Find where the given text appears and provide that cell's center as (X, Y) coordinate. 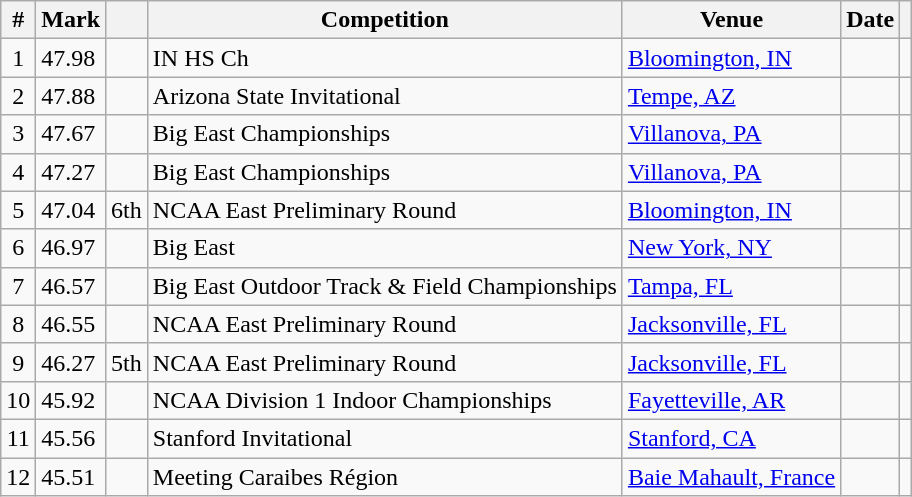
Mark (71, 20)
47.04 (71, 210)
47.98 (71, 58)
2 (18, 96)
Baie Mahault, France (731, 477)
10 (18, 400)
8 (18, 324)
1 (18, 58)
Meeting Caraibes Région (384, 477)
9 (18, 362)
Stanford Invitational (384, 438)
47.88 (71, 96)
5 (18, 210)
47.27 (71, 172)
12 (18, 477)
Big East Outdoor Track & Field Championships (384, 286)
46.55 (71, 324)
45.56 (71, 438)
Competition (384, 20)
Stanford, CA (731, 438)
45.92 (71, 400)
6th (127, 210)
3 (18, 134)
11 (18, 438)
Venue (731, 20)
Arizona State Invitational (384, 96)
NCAA Division 1 Indoor Championships (384, 400)
46.97 (71, 248)
Tempe, AZ (731, 96)
# (18, 20)
4 (18, 172)
Date (870, 20)
New York, NY (731, 248)
45.51 (71, 477)
46.57 (71, 286)
5th (127, 362)
47.67 (71, 134)
Fayetteville, AR (731, 400)
IN HS Ch (384, 58)
6 (18, 248)
7 (18, 286)
46.27 (71, 362)
Tampa, FL (731, 286)
Big East (384, 248)
